Return the [x, y] coordinate for the center point of the cell that contains the specified text.  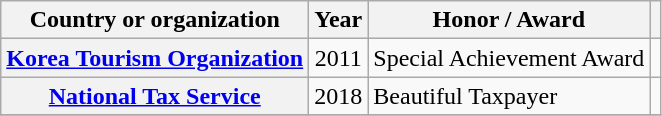
Korea Tourism Organization [155, 58]
2018 [338, 96]
2011 [338, 58]
Beautiful Taxpayer [509, 96]
Year [338, 20]
Special Achievement Award [509, 58]
Country or organization [155, 20]
Honor / Award [509, 20]
National Tax Service [155, 96]
